Output the [X, Y] coordinate of the center of the cell containing the given text.  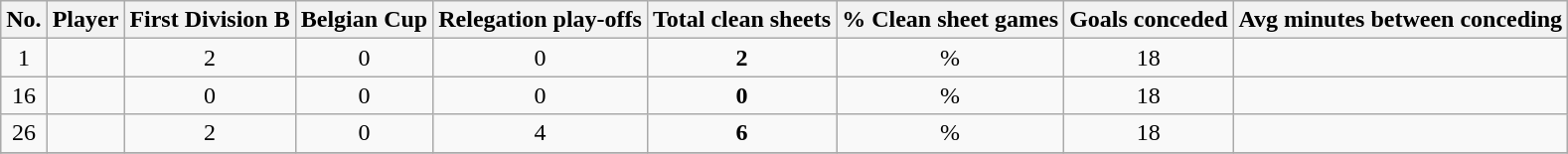
% Clean sheet games [950, 20]
Relegation play-offs [541, 20]
No. [24, 20]
Total clean sheets [741, 20]
26 [24, 133]
4 [541, 133]
Player [85, 20]
Avg minutes between conceding [1401, 20]
First Division B [210, 20]
16 [24, 95]
1 [24, 58]
6 [741, 133]
Goals conceded [1149, 20]
Belgian Cup [364, 20]
